Capture the cell that displays the provided text and extract its (x, y) central coordinate. 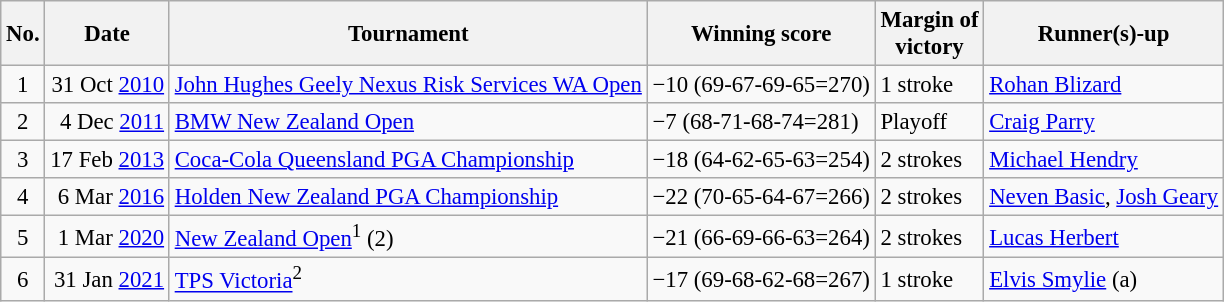
3 (23, 160)
Craig Parry (1104, 122)
6 (23, 279)
1 Mar 2020 (107, 237)
New Zealand Open1 (2) (408, 237)
17 Feb 2013 (107, 160)
6 Mar 2016 (107, 197)
Playoff (930, 122)
Date (107, 34)
Coca-Cola Queensland PGA Championship (408, 160)
Margin ofvictory (930, 34)
Holden New Zealand PGA Championship (408, 197)
−10 (69-67-69-65=270) (761, 85)
−7 (68-71-68-74=281) (761, 122)
TPS Victoria2 (408, 279)
5 (23, 237)
2 (23, 122)
Rohan Blizard (1104, 85)
−21 (66-69-66-63=264) (761, 237)
31 Jan 2021 (107, 279)
−17 (69-68-62-68=267) (761, 279)
Tournament (408, 34)
John Hughes Geely Nexus Risk Services WA Open (408, 85)
−18 (64-62-65-63=254) (761, 160)
Michael Hendry (1104, 160)
Winning score (761, 34)
−22 (70-65-64-67=266) (761, 197)
1 (23, 85)
Elvis Smylie (a) (1104, 279)
Neven Basic, Josh Geary (1104, 197)
No. (23, 34)
4 Dec 2011 (107, 122)
31 Oct 2010 (107, 85)
Runner(s)-up (1104, 34)
BMW New Zealand Open (408, 122)
Lucas Herbert (1104, 237)
4 (23, 197)
